Capture the cell that displays the provided text and extract its (x, y) central coordinate. 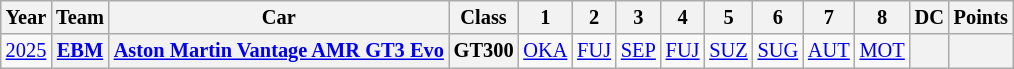
4 (683, 17)
5 (728, 17)
7 (829, 17)
Team (80, 17)
Class (484, 17)
SUZ (728, 51)
AUT (829, 51)
MOT (882, 51)
6 (778, 17)
Points (981, 17)
8 (882, 17)
2 (594, 17)
SUG (778, 51)
Car (279, 17)
1 (545, 17)
2025 (26, 51)
EBM (80, 51)
Aston Martin Vantage AMR GT3 Evo (279, 51)
SEP (638, 51)
3 (638, 17)
DC (930, 17)
OKA (545, 51)
Year (26, 17)
GT300 (484, 51)
